Find where the given text appears and provide that cell's center as [x, y] coordinate. 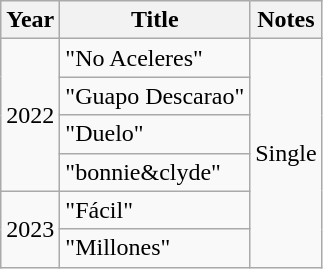
Title [155, 20]
"Fácil" [155, 210]
2023 [30, 229]
"Millones" [155, 248]
"Duelo" [155, 134]
Notes [286, 20]
"No Aceleres" [155, 58]
Single [286, 153]
2022 [30, 115]
Year [30, 20]
"Guapo Descarao" [155, 96]
"bonnie&clyde" [155, 172]
